Determine the [x, y] coordinate at the center of the cell enclosing the given text.  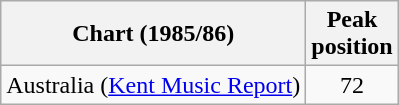
72 [352, 85]
Australia (Kent Music Report) [154, 85]
Peakposition [352, 34]
Chart (1985/86) [154, 34]
